Determine the (x, y) coordinate at the center of the cell enclosing the given text.  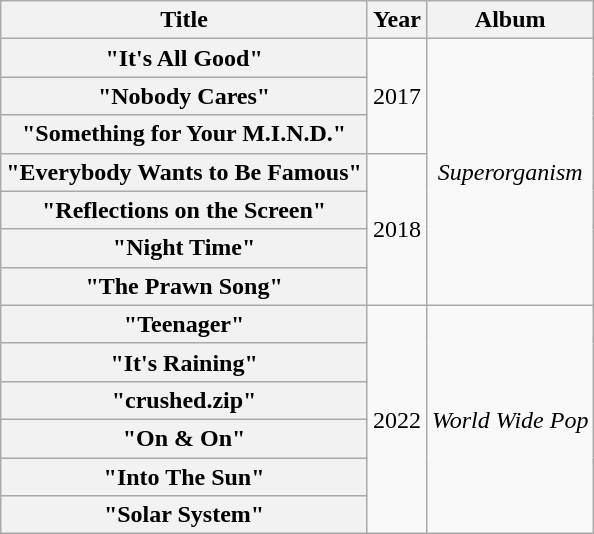
"Teenager" (184, 324)
"On & On" (184, 438)
"Night Time" (184, 248)
"It's Raining" (184, 362)
"Reflections on the Screen" (184, 210)
"Everybody Wants to Be Famous" (184, 172)
Superorganism (510, 172)
"It's All Good" (184, 58)
2018 (396, 229)
2022 (396, 419)
"Nobody Cares" (184, 96)
"Something for Your M.I.N.D." (184, 134)
"The Prawn Song" (184, 286)
Title (184, 20)
"crushed.zip" (184, 400)
"Solar System" (184, 515)
Year (396, 20)
"Into The Sun" (184, 477)
World Wide Pop (510, 419)
Album (510, 20)
2017 (396, 96)
